Output the [x, y] coordinate of the center of the cell containing the given text.  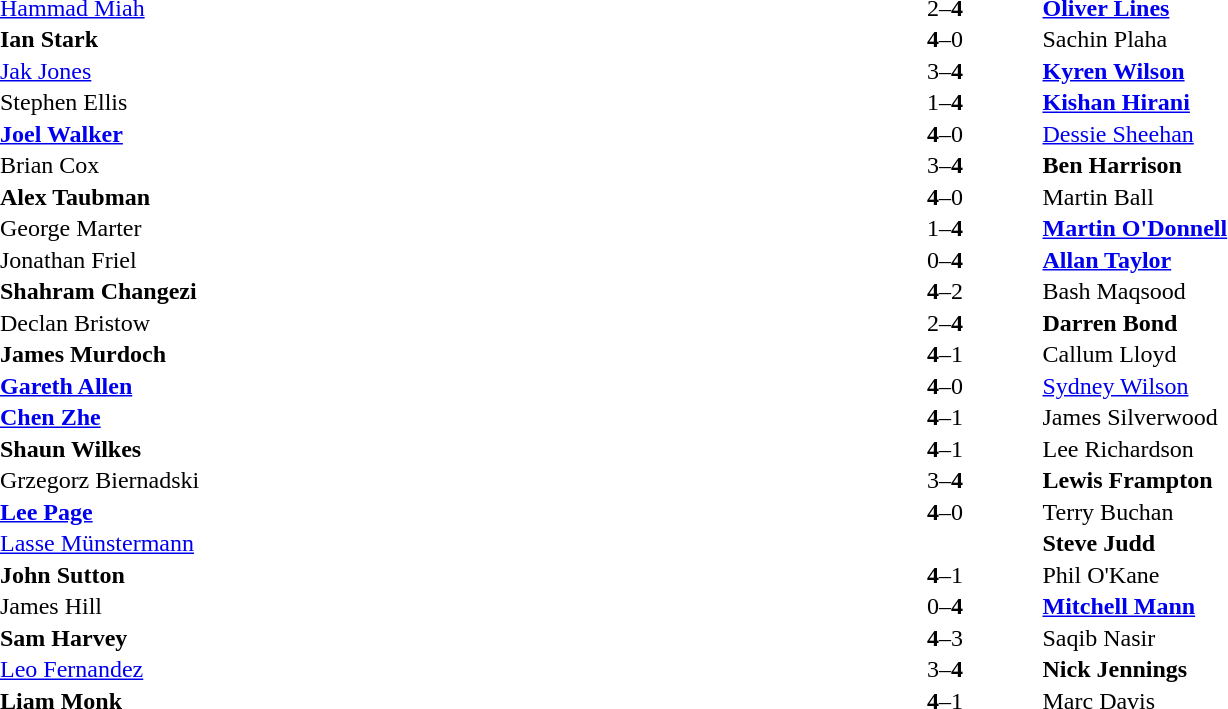
4–2 [944, 291]
4–3 [944, 638]
2–4 [944, 323]
